From the cell containing the given text, extract its center point as [x, y] coordinate. 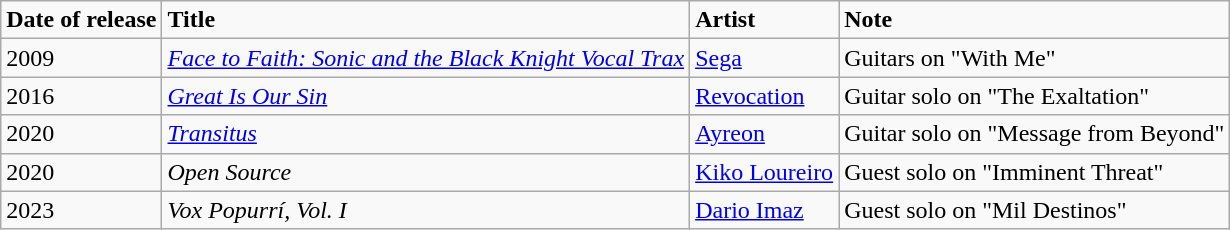
Kiko Loureiro [764, 172]
Title [426, 20]
Guitars on "With Me" [1034, 58]
Dario Imaz [764, 210]
2016 [82, 96]
Face to Faith: Sonic and the Black Knight Vocal Trax [426, 58]
Artist [764, 20]
Guitar solo on "The Exaltation" [1034, 96]
Open Source [426, 172]
Date of release [82, 20]
Guest solo on "Imminent Threat" [1034, 172]
Great Is Our Sin [426, 96]
Ayreon [764, 134]
2023 [82, 210]
Transitus [426, 134]
Guest solo on "Mil Destinos" [1034, 210]
Guitar solo on "Message from Beyond" [1034, 134]
Sega [764, 58]
Revocation [764, 96]
2009 [82, 58]
Vox Popurrí, Vol. I [426, 210]
Note [1034, 20]
